Return the (x, y) coordinate for the center point of the cell that contains the specified text.  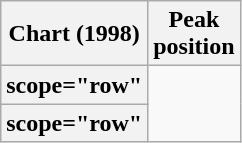
Peakposition (194, 34)
Chart (1998) (74, 34)
